Identify which cell holds the provided text, then report its [x, y] central coordinate. 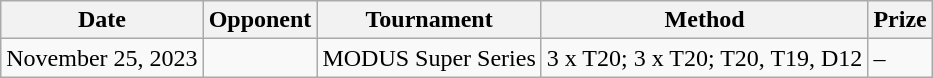
Tournament [429, 20]
Opponent [260, 20]
Method [704, 20]
Date [102, 20]
– [900, 58]
November 25, 2023 [102, 58]
Prize [900, 20]
MODUS Super Series [429, 58]
3 x T20; 3 x T20; T20, T19, D12 [704, 58]
